Detect which cell encompasses the target text, then output its [X, Y] center coordinate. 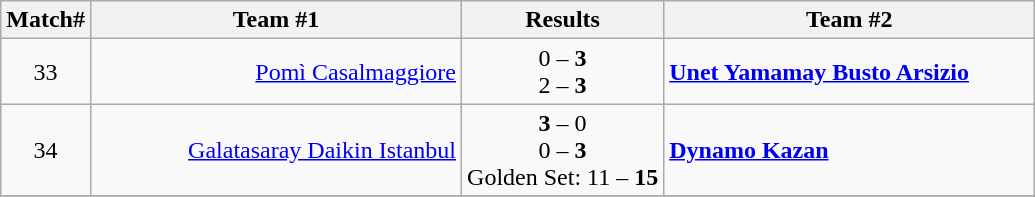
Unet Yamamay Busto Arsizio [850, 72]
33 [46, 72]
Dynamo Kazan [850, 150]
Team #2 [850, 20]
Team #1 [276, 20]
Match# [46, 20]
3 – 0 0 – 3 Golden Set: 11 – 15 [563, 150]
Galatasaray Daikin Istanbul [276, 150]
Pomì Casalmaggiore [276, 72]
0 – 3 2 – 3 [563, 72]
Results [563, 20]
34 [46, 150]
